Provide the [X, Y] coordinate of the cell's center where the given text is located.  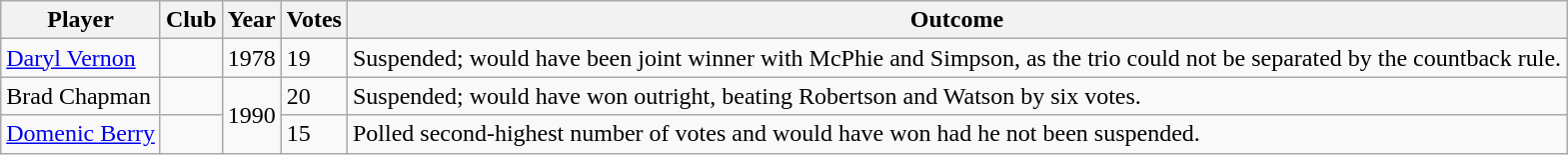
Daryl Vernon [81, 58]
Year [252, 20]
19 [314, 58]
Club [191, 20]
1990 [252, 115]
Domenic Berry [81, 134]
Votes [314, 20]
Suspended; would have won outright, beating Robertson and Watson by six votes. [956, 96]
Player [81, 20]
Outcome [956, 20]
Suspended; would have been joint winner with McPhie and Simpson, as the trio could not be separated by the countback rule. [956, 58]
1978 [252, 58]
Brad Chapman [81, 96]
20 [314, 96]
Polled second-highest number of votes and would have won had he not been suspended. [956, 134]
15 [314, 134]
